Identify which cell holds the provided text, then report its [X, Y] central coordinate. 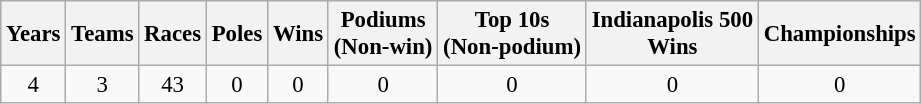
Teams [102, 34]
Years [34, 34]
4 [34, 85]
43 [173, 85]
Poles [236, 34]
Races [173, 34]
3 [102, 85]
Wins [298, 34]
Podiums(Non-win) [382, 34]
Top 10s(Non-podium) [512, 34]
Championships [840, 34]
Indianapolis 500Wins [672, 34]
